Return (x, y) of the center of cell containing provided text 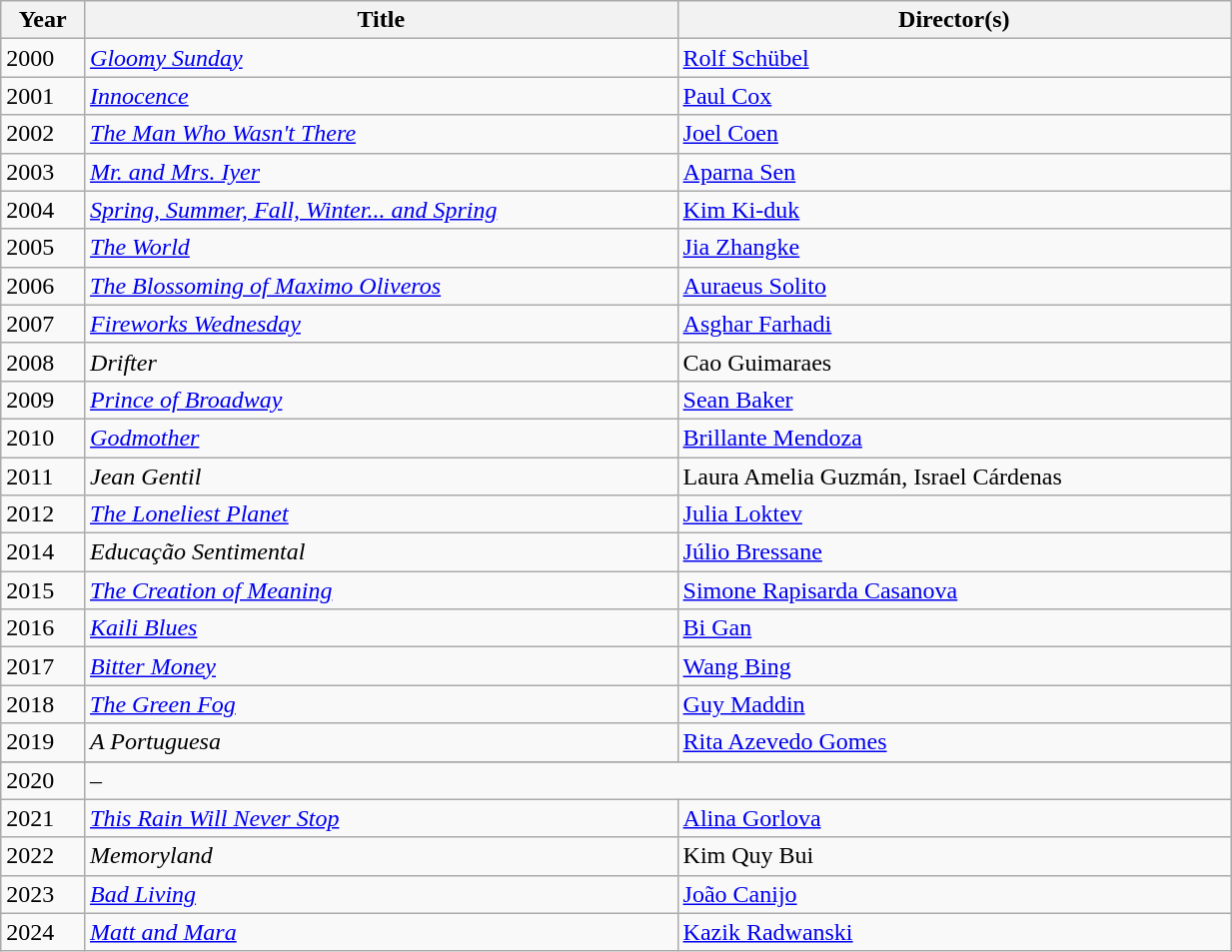
2005 (43, 248)
Jia Zhangke (954, 248)
2002 (43, 134)
Gloomy Sunday (382, 58)
A Portuguesa (382, 742)
Rolf Schübel (954, 58)
2004 (43, 210)
Educação Sentimental (382, 552)
Title (382, 20)
Prince of Broadway (382, 400)
Simone Rapisarda Casanova (954, 590)
Kazik Radwanski (954, 932)
Alina Gorlova (954, 818)
Bad Living (382, 894)
2007 (43, 324)
The Man Who Wasn't There (382, 134)
2016 (43, 628)
2021 (43, 818)
Spring, Summer, Fall, Winter... and Spring (382, 210)
The Loneliest Planet (382, 514)
João Canijo (954, 894)
Bi Gan (954, 628)
Matt and Mara (382, 932)
2009 (43, 400)
Guy Maddin (954, 704)
2019 (43, 742)
2011 (43, 476)
2001 (43, 96)
The Creation of Meaning (382, 590)
Kaili Blues (382, 628)
Bitter Money (382, 666)
2003 (43, 172)
Brillante Mendoza (954, 438)
Innocence (382, 96)
The World (382, 248)
2015 (43, 590)
Year (43, 20)
Joel Coen (954, 134)
Mr. and Mrs. Iyer (382, 172)
2008 (43, 362)
Julia Loktev (954, 514)
2020 (43, 780)
2006 (43, 286)
2022 (43, 856)
Auraeus Solito (954, 286)
This Rain Will Never Stop (382, 818)
2010 (43, 438)
Júlio Bressane (954, 552)
2012 (43, 514)
Memoryland (382, 856)
Kim Quy Bui (954, 856)
Laura Amelia Guzmán, Israel Cárdenas (954, 476)
Drifter (382, 362)
Director(s) (954, 20)
Sean Baker (954, 400)
2000 (43, 58)
The Blossoming of Maximo Oliveros (382, 286)
Paul Cox (954, 96)
The Green Fog (382, 704)
2024 (43, 932)
Aparna Sen (954, 172)
2014 (43, 552)
– (657, 780)
2017 (43, 666)
Godmother (382, 438)
Cao Guimaraes (954, 362)
2018 (43, 704)
Kim Ki-duk (954, 210)
Rita Azevedo Gomes (954, 742)
Wang Bing (954, 666)
Asghar Farhadi (954, 324)
Fireworks Wednesday (382, 324)
2023 (43, 894)
Jean Gentil (382, 476)
